Identify which cell holds the provided text, then report its (X, Y) central coordinate. 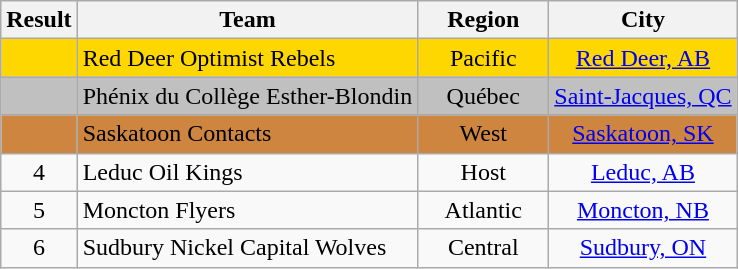
Red Deer, AB (643, 58)
Leduc Oil Kings (248, 172)
West (484, 134)
Red Deer Optimist Rebels (248, 58)
Atlantic (484, 210)
Host (484, 172)
Leduc, AB (643, 172)
4 (39, 172)
Saskatoon Contacts (248, 134)
Phénix du Collège Esther-Blondin (248, 96)
Region (484, 20)
Saskatoon, SK (643, 134)
Moncton Flyers (248, 210)
Sudbury Nickel Capital Wolves (248, 248)
Pacific (484, 58)
6 (39, 248)
Team (248, 20)
Québec (484, 96)
Result (39, 20)
5 (39, 210)
Saint-Jacques, QC (643, 96)
Central (484, 248)
City (643, 20)
Moncton, NB (643, 210)
Sudbury, ON (643, 248)
